Pinpoint the cell where the given text exists, returning its (X, Y) midpoint coordinate. 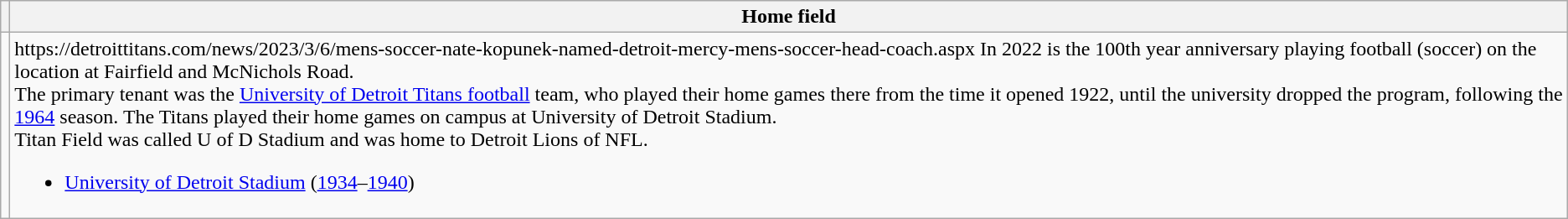
Home field (789, 17)
